Detect which cell encompasses the target text, then output its (X, Y) center coordinate. 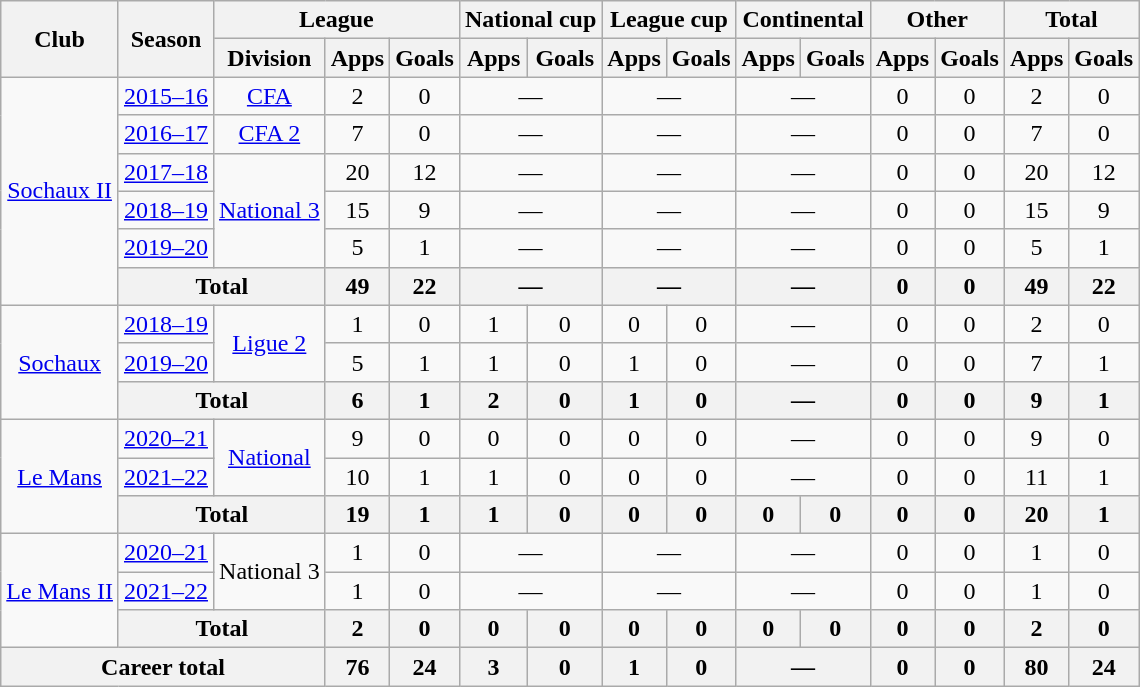
Continental (803, 20)
League (337, 20)
Other (937, 20)
Sochaux II (60, 191)
Le Mans (60, 476)
76 (357, 667)
80 (1036, 667)
CFA 2 (270, 134)
CFA (270, 96)
Career total (163, 667)
National cup (530, 20)
Season (166, 39)
2017–18 (166, 172)
2016–17 (166, 134)
2015–16 (166, 96)
6 (357, 400)
19 (357, 515)
10 (357, 477)
11 (1036, 477)
Club (60, 39)
3 (493, 667)
Ligue 2 (270, 343)
League cup (669, 20)
National (270, 457)
Sochaux (60, 362)
Division (270, 58)
Le Mans II (60, 591)
